Pinpoint the cell where the given text exists, returning its (x, y) midpoint coordinate. 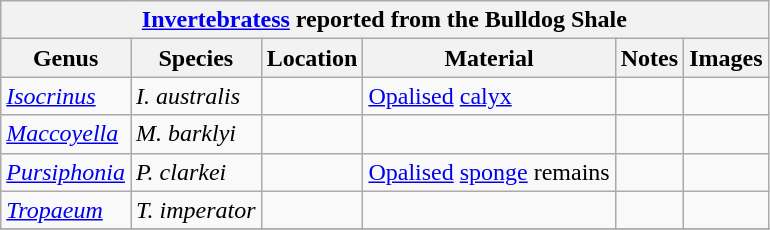
Species (196, 58)
M. barklyi (196, 134)
Genus (66, 58)
Images (726, 58)
Location (312, 58)
Material (489, 58)
Notes (649, 58)
Pursiphonia (66, 172)
Opalised sponge remains (489, 172)
I. australis (196, 96)
Isocrinus (66, 96)
Tropaeum (66, 210)
T. imperator (196, 210)
P. clarkei (196, 172)
Invertebratess reported from the Bulldog Shale (384, 20)
Opalised calyx (489, 96)
Maccoyella (66, 134)
